Return the [x, y] coordinate for the center point of the cell that contains the specified text.  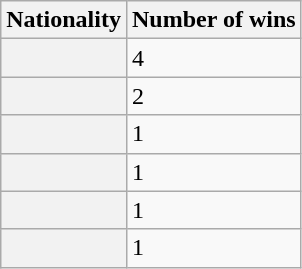
4 [214, 58]
2 [214, 96]
Number of wins [214, 20]
Nationality [64, 20]
